Determine the (x, y) coordinate at the center of the cell enclosing the given text.  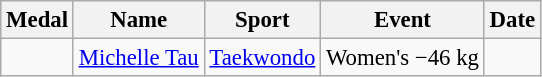
Medal (38, 20)
Date (512, 20)
Taekwondo (262, 58)
Michelle Tau (138, 58)
Sport (262, 20)
Event (403, 20)
Name (138, 20)
Women's −46 kg (403, 58)
